Scan for the cell matching the given text and deliver its [x, y] coordinate at center. 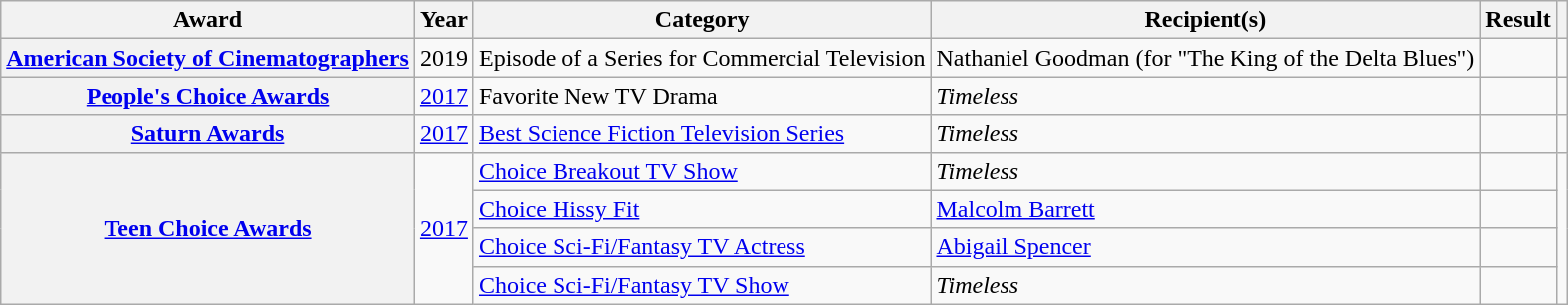
Year [444, 20]
Abigail Spencer [1206, 247]
Choice Breakout TV Show [701, 171]
American Society of Cinematographers [208, 58]
Choice Sci-Fi/Fantasy TV Show [701, 285]
Best Science Fiction Television Series [701, 134]
Result [1518, 20]
Teen Choice Awards [208, 228]
Favorite New TV Drama [701, 96]
Choice Hissy Fit [701, 209]
2019 [444, 58]
Choice Sci-Fi/Fantasy TV Actress [701, 247]
Saturn Awards [208, 134]
Recipient(s) [1206, 20]
People's Choice Awards [208, 96]
Malcolm Barrett [1206, 209]
Episode of a Series for Commercial Television [701, 58]
Nathaniel Goodman (for "The King of the Delta Blues") [1206, 58]
Award [208, 20]
Category [701, 20]
